Find where the given text appears and provide that cell's center as (x, y) coordinate. 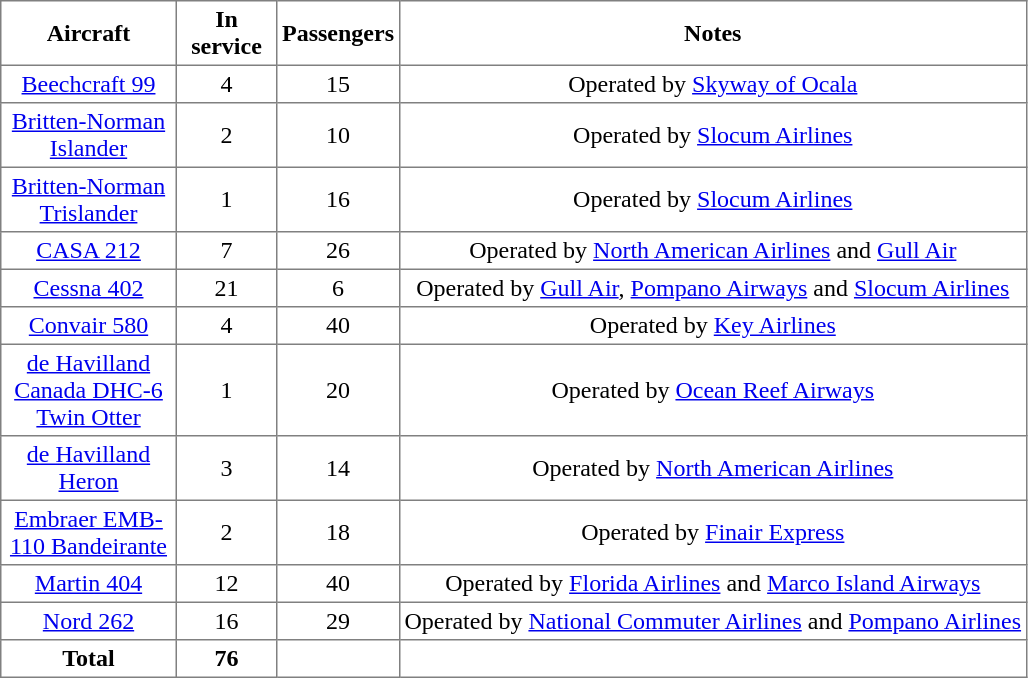
3 (226, 468)
15 (338, 84)
76 (226, 659)
de Havilland Canada DHC-6 Twin Otter (89, 390)
14 (338, 468)
10 (338, 135)
12 (226, 584)
Embraer EMB-110 Bandeirante (89, 532)
Aircraft (89, 33)
Operated by North American Airlines and Gull Air (712, 251)
7 (226, 251)
Convair 580 (89, 326)
Operated by Skyway of Ocala (712, 84)
Operated by National Commuter Airlines and Pompano Airlines (712, 621)
21 (226, 288)
Operated by Finair Express (712, 532)
29 (338, 621)
6 (338, 288)
Notes (712, 33)
Nord 262 (89, 621)
Operated by Ocean Reef Airways (712, 390)
26 (338, 251)
Martin 404 (89, 584)
20 (338, 390)
Cessna 402 (89, 288)
Operated by Gull Air, Pompano Airways and Slocum Airlines (712, 288)
CASA 212 (89, 251)
Total (89, 659)
Operated by Florida Airlines and Marco Island Airways (712, 584)
18 (338, 532)
Britten-Norman Islander (89, 135)
Britten-Norman Trislander (89, 199)
In service (226, 33)
Passengers (338, 33)
Beechcraft 99 (89, 84)
Operated by North American Airlines (712, 468)
Operated by Key Airlines (712, 326)
de Havilland Heron (89, 468)
